Capture the cell that displays the provided text and extract its [x, y] central coordinate. 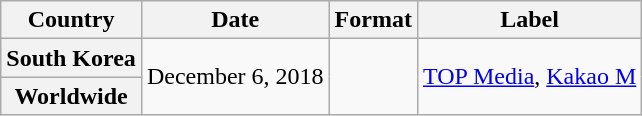
TOP Media, Kakao M [529, 77]
South Korea [72, 58]
Country [72, 20]
Worldwide [72, 96]
Format [373, 20]
Date [235, 20]
Label [529, 20]
December 6, 2018 [235, 77]
